Pinpoint the cell where the given text exists, returning its [x, y] midpoint coordinate. 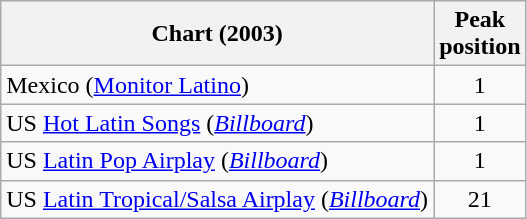
US Latin Pop Airplay (Billboard) [218, 161]
US Hot Latin Songs (Billboard) [218, 123]
Mexico (Monitor Latino) [218, 85]
Peakposition [480, 34]
Chart (2003) [218, 34]
21 [480, 199]
US Latin Tropical/Salsa Airplay (Billboard) [218, 199]
